Provide the (X, Y) coordinate of the cell's center where the given text is located.  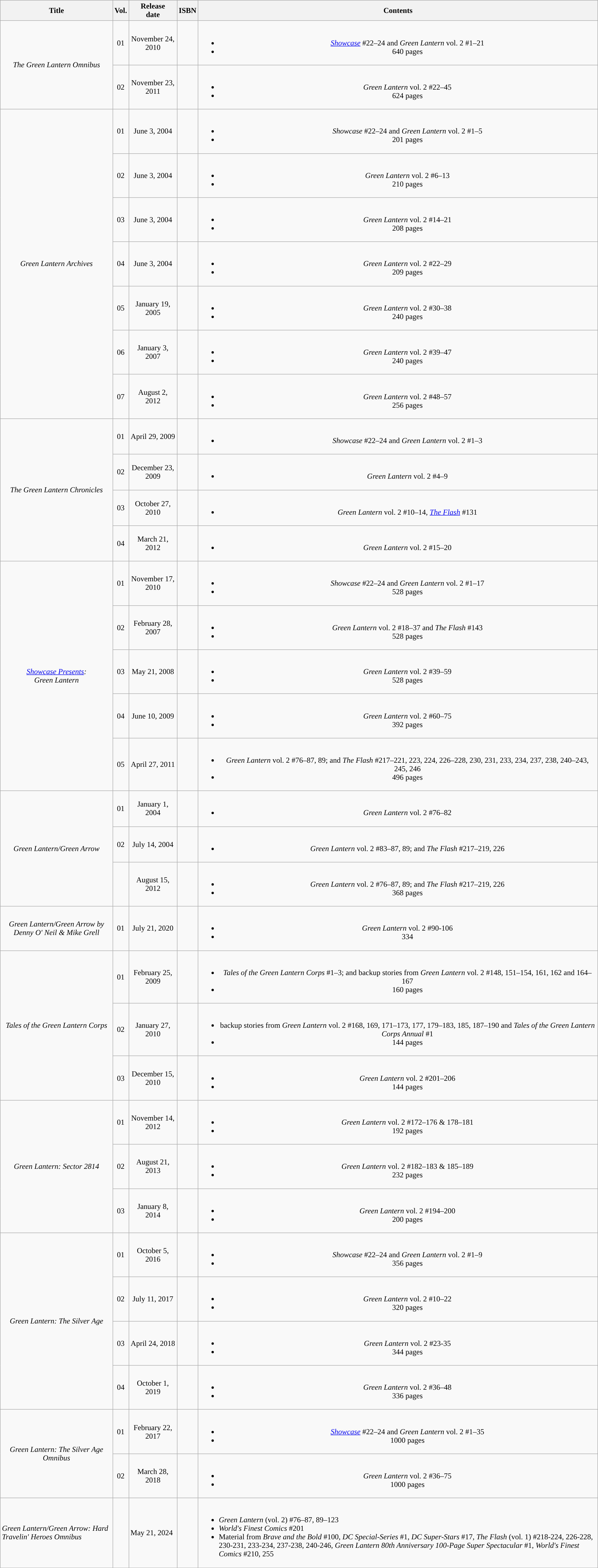
Releasedate (153, 11)
Showcase Presents:Green Lantern (57, 676)
Showcase #22–24 and Green Lantern vol. 2 #1–3 (398, 436)
Showcase #22–24 and Green Lantern vol. 2 #1–9356 pages (398, 1255)
Green Lantern vol. 2 #90-106334 (398, 928)
Contents (398, 11)
Green Lantern vol. 2 #10–22320 pages (398, 1299)
February 28, 2007 (153, 628)
Green Lantern: Sector 2814 (57, 1166)
Green Lantern vol. 2 #83–87, 89; and The Flash #217–219, 226 (398, 844)
Showcase #22–24 and Green Lantern vol. 2 #1–17528 pages (398, 583)
November 17, 2010 (153, 583)
Green Lantern vol. 2 #39–59528 pages (398, 672)
January 8, 2014 (153, 1210)
Green Lantern vol. 2 #76–87, 89; and The Flash #217–221, 223, 224, 226–228, 230, 231, 233, 234, 237, 238, 240–243, 245, 246496 pages (398, 764)
November 14, 2012 (153, 1122)
Green Lantern vol. 2 #18–37 and The Flash #143528 pages (398, 628)
Green Lantern: The Silver Age (57, 1321)
March 28, 2018 (153, 1476)
March 21, 2012 (153, 543)
Green Lantern vol. 2 #172–176 & 178–181192 pages (398, 1122)
Green Lantern vol. 2 #194–200200 pages (398, 1210)
Green Lantern vol. 2 #48–57256 pages (398, 396)
Showcase #22–24 and Green Lantern vol. 2 #1–5201 pages (398, 131)
October 1, 2019 (153, 1388)
Vol. (120, 11)
Green Lantern/Green Arrow by Denny O' Neil & Mike Grell (57, 928)
Green Lantern vol. 2 #6–13210 pages (398, 175)
July 21, 2020 (153, 928)
Green Lantern vol. 2 #76–82 (398, 808)
August 15, 2012 (153, 884)
Green Lantern vol. 2 #30–38240 pages (398, 308)
Green Lantern vol. 2 #39–47240 pages (398, 352)
April 24, 2018 (153, 1343)
Green Lantern vol. 2 #36–48336 pages (398, 1388)
backup stories from Green Lantern vol. 2 #168, 169, 171–173, 177, 179–183, 185, 187–190 and Tales of the Green Lantern Corps Annual #1144 pages (398, 1029)
Green Lantern Archives (57, 264)
Green Lantern vol. 2 #60–75392 pages (398, 716)
July 11, 2017 (153, 1299)
Green Lantern vol. 2 #4–9 (398, 472)
January 3, 2007 (153, 352)
Green Lantern vol. 2 #182–183 & 185–189232 pages (398, 1166)
Showcase #22–24 and Green Lantern vol. 2 #1–351000 pages (398, 1432)
October 5, 2016 (153, 1255)
July 14, 2004 (153, 844)
Green Lantern vol. 2 #36–751000 pages (398, 1476)
Green Lantern/Green Arrow (57, 849)
Green Lantern: The Silver Age Omnibus (57, 1454)
February 25, 2009 (153, 977)
October 27, 2010 (153, 507)
May 21, 2024 (153, 1533)
Title (57, 11)
The Green Lantern Chronicles (57, 490)
Green Lantern vol. 2 #15–20 (398, 543)
January 27, 2010 (153, 1029)
Green Lantern vol. 2 #201–206144 pages (398, 1078)
Tales of the Green Lantern Corps (57, 1025)
Green Lantern vol. 2 #10–14, The Flash #131 (398, 507)
Showcase #22–24 and Green Lantern vol. 2 #1–21640 pages (398, 43)
June 10, 2009 (153, 716)
ISBN (187, 11)
Green Lantern vol. 2 #76–87, 89; and The Flash #217–219, 226368 pages (398, 884)
Green Lantern/Green Arrow: Hard Travelin' Heroes Omnibus (57, 1533)
January 19, 2005 (153, 308)
May 21, 2008 (153, 672)
Green Lantern vol. 2 #22–45624 pages (398, 87)
August 2, 2012 (153, 396)
April 29, 2009 (153, 436)
Green Lantern vol. 2 #14–21208 pages (398, 220)
November 23, 2011 (153, 87)
February 22, 2017 (153, 1432)
06 (120, 352)
November 24, 2010 (153, 43)
August 21, 2013 (153, 1166)
The Green Lantern Omnibus (57, 65)
April 27, 2011 (153, 764)
January 1, 2004 (153, 808)
December 15, 2010 (153, 1078)
December 23, 2009 (153, 472)
Green Lantern vol. 2 #22–29209 pages (398, 264)
Tales of the Green Lantern Corps #1–3; and backup stories from Green Lantern vol. 2 #148, 151–154, 161, 162 and 164–167160 pages (398, 977)
Green Lantern vol. 2 #23-35344 pages (398, 1343)
07 (120, 396)
